For the text-containing cell, return its midpoint in [X, Y] coordinate format. 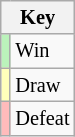
Key [38, 17]
Draw [42, 85]
Defeat [42, 118]
Win [42, 51]
